Provide the (x, y) coordinate of the cell's center where the given text is located.  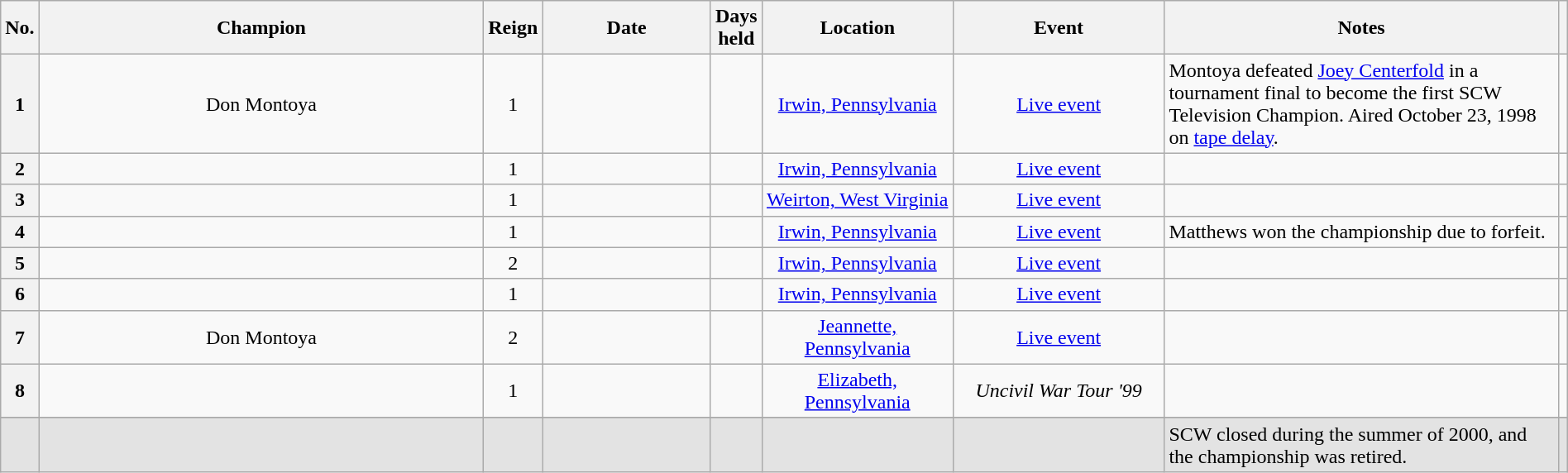
Notes (1361, 28)
3 (20, 200)
Jeannette, Pennsylvania (857, 337)
4 (20, 232)
Montoya defeated Joey Centerfold in a tournament final to become the first SCW Television Champion. Aired October 23, 1998 on tape delay. (1361, 104)
6 (20, 294)
Matthews won the championship due to forfeit. (1361, 232)
Location (857, 28)
5 (20, 263)
Date (627, 28)
Champion (261, 28)
Elizabeth, Pennsylvania (857, 390)
7 (20, 337)
Reign (513, 28)
Event (1059, 28)
Weirton, West Virginia (857, 200)
8 (20, 390)
Uncivil War Tour '99 (1059, 390)
Days held (736, 28)
No. (20, 28)
SCW closed during the summer of 2000, and the championship was retired. (1361, 445)
